Locate the cell with the specified text and output its [x, y] center coordinate. 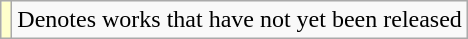
Denotes works that have not yet been released [240, 20]
